Locate the cell with the specified text and output its (x, y) center coordinate. 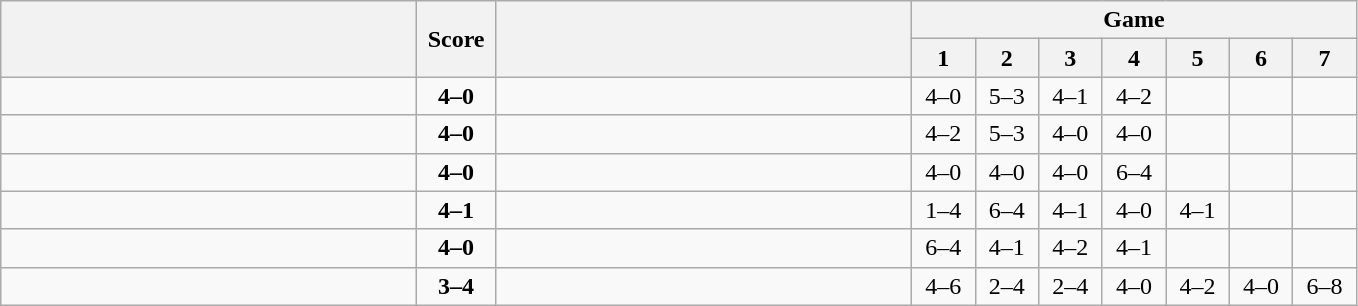
3 (1071, 58)
6 (1261, 58)
5 (1198, 58)
3–4 (456, 286)
1 (943, 58)
4–6 (943, 286)
4 (1134, 58)
Game (1134, 20)
6–8 (1325, 286)
7 (1325, 58)
Score (456, 39)
1–4 (943, 210)
2 (1007, 58)
